Extract the (X, Y) coordinate from the center of the cell holding the provided text.  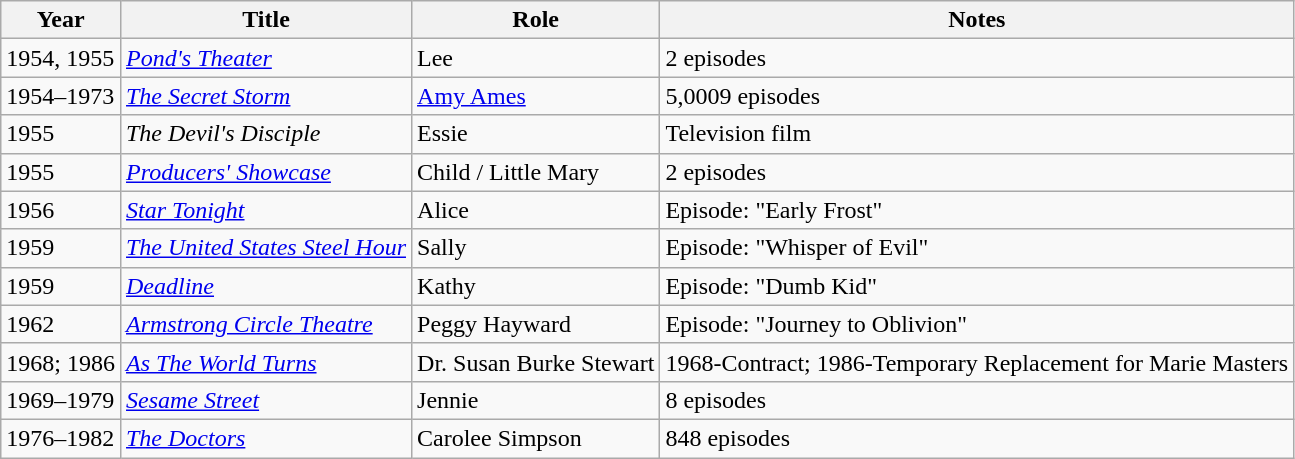
1956 (61, 210)
Producers' Showcase (266, 172)
Essie (536, 134)
Deadline (266, 286)
Title (266, 20)
Role (536, 20)
Jennie (536, 400)
Sesame Street (266, 400)
1969–1979 (61, 400)
The Secret Storm (266, 96)
The Doctors (266, 438)
Amy Ames (536, 96)
Lee (536, 58)
Episode: "Early Frost" (977, 210)
1968; 1986 (61, 362)
Peggy Hayward (536, 324)
Child / Little Mary (536, 172)
Armstrong Circle Theatre (266, 324)
Episode: "Whisper of Evil" (977, 248)
1954–1973 (61, 96)
Year (61, 20)
The United States Steel Hour (266, 248)
1968-Contract; 1986-Temporary Replacement for Marie Masters (977, 362)
The Devil's Disciple (266, 134)
848 episodes (977, 438)
Star Tonight (266, 210)
As The World Turns (266, 362)
1954, 1955 (61, 58)
Television film (977, 134)
Sally (536, 248)
Pond's Theater (266, 58)
Carolee Simpson (536, 438)
1976–1982 (61, 438)
Episode: "Journey to Oblivion" (977, 324)
Dr. Susan Burke Stewart (536, 362)
1962 (61, 324)
Alice (536, 210)
Episode: "Dumb Kid" (977, 286)
Kathy (536, 286)
8 episodes (977, 400)
Notes (977, 20)
5,0009 episodes (977, 96)
